Capture the cell that displays the provided text and extract its (X, Y) central coordinate. 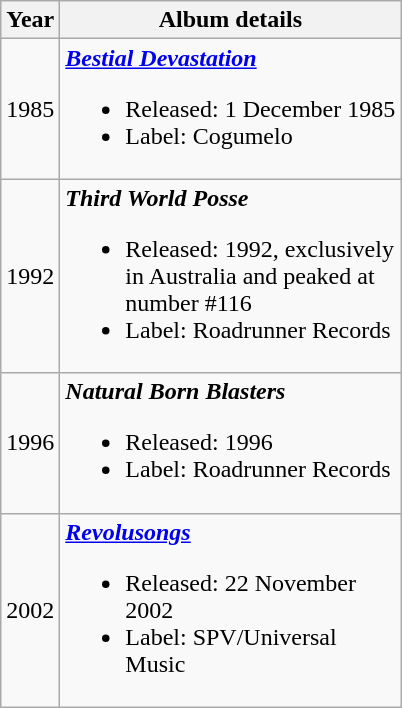
1996 (30, 443)
Natural Born BlastersReleased: 1996Label: Roadrunner Records (230, 443)
Year (30, 20)
Bestial DevastationReleased: 1 December 1985Label: Cogumelo (230, 109)
Third World PosseReleased: 1992, exclusivelyin Australia and peaked at number #116Label: Roadrunner Records (230, 276)
RevolusongsReleased: 22 November 2002Label: SPV/Universal Music (230, 610)
2002 (30, 610)
1992 (30, 276)
1985 (30, 109)
Album details (230, 20)
